Search for the cell housing the specified text and yield its [X, Y] center coordinate. 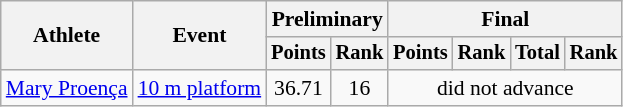
36.71 [298, 88]
10 m platform [200, 88]
Athlete [67, 36]
Mary Proença [67, 88]
Event [200, 36]
Final [505, 19]
16 [360, 88]
did not advance [505, 88]
Total [538, 54]
Preliminary [327, 19]
